Pinpoint the cell where the given text exists, returning its (X, Y) midpoint coordinate. 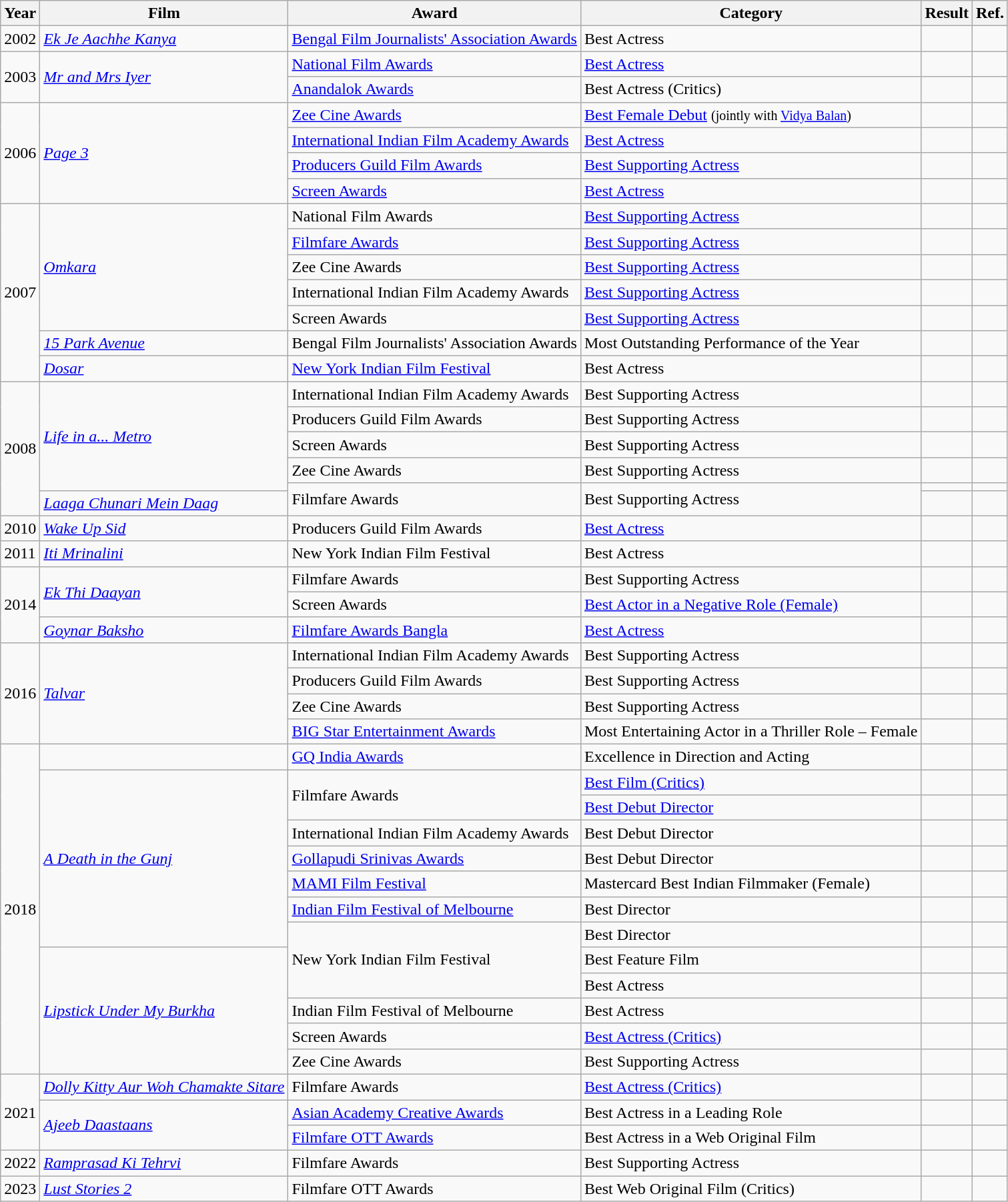
GQ India Awards (435, 757)
2021 (20, 1112)
Ramprasad Ki Tehrvi (164, 1163)
2003 (20, 77)
Filmfare Awards Bangla (435, 630)
Talvar (164, 693)
Mastercard Best Indian Filmmaker (Female) (751, 884)
MAMI Film Festival (435, 884)
Ref. (990, 13)
2023 (20, 1189)
Best Feature Film (751, 960)
Dolly Kitty Aur Woh Chamakte Sitare (164, 1087)
Ek Thi Daayan (164, 592)
Film (164, 13)
Page 3 (164, 153)
Ajeeb Daastaans (164, 1125)
Omkara (164, 267)
2010 (20, 528)
Dosar (164, 369)
Asian Academy Creative Awards (435, 1112)
Year (20, 13)
Iti Mrinalini (164, 554)
2006 (20, 153)
Best Actor in a Negative Role (Female) (751, 604)
Excellence in Direction and Acting (751, 757)
Mr and Mrs Iyer (164, 77)
2014 (20, 604)
Most Entertaining Actor in a Thriller Role – Female (751, 732)
2008 (20, 448)
Wake Up Sid (164, 528)
2002 (20, 39)
Lipstick Under My Burkha (164, 1011)
2022 (20, 1163)
Award (435, 13)
Goynar Baksho (164, 630)
2007 (20, 292)
BIG Star Entertainment Awards (435, 732)
15 Park Avenue (164, 344)
Category (751, 13)
2018 (20, 910)
Best Web Original Film (Critics) (751, 1189)
Best Actress in a Leading Role (751, 1112)
Best Film (Critics) (751, 782)
Result (947, 13)
Best Actress in a Web Original Film (751, 1138)
Ek Je Aachhe Kanya (164, 39)
Gollapudi Srinivas Awards (435, 858)
Best Female Debut (jointly with Vidya Balan) (751, 115)
Laaga Chunari Mein Daag (164, 503)
2016 (20, 693)
Life in a... Metro (164, 436)
2011 (20, 554)
Anandalok Awards (435, 89)
A Death in the Gunj (164, 858)
Lust Stories 2 (164, 1189)
Most Outstanding Performance of the Year (751, 344)
